Return (X, Y) of the center of cell containing provided text 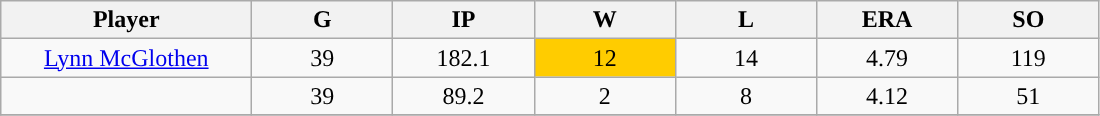
L (746, 20)
G (322, 20)
W (604, 20)
14 (746, 58)
4.79 (886, 58)
12 (604, 58)
Lynn McGlothen (126, 58)
4.12 (886, 96)
8 (746, 96)
Player (126, 20)
119 (1028, 58)
89.2 (464, 96)
182.1 (464, 58)
IP (464, 20)
2 (604, 96)
51 (1028, 96)
SO (1028, 20)
ERA (886, 20)
